Provide the [X, Y] coordinate of the cell's center where the given text is located.  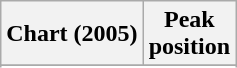
Peakposition [189, 34]
Chart (2005) [72, 34]
